Extract the [X, Y] coordinate from the center of the cell holding the provided text.  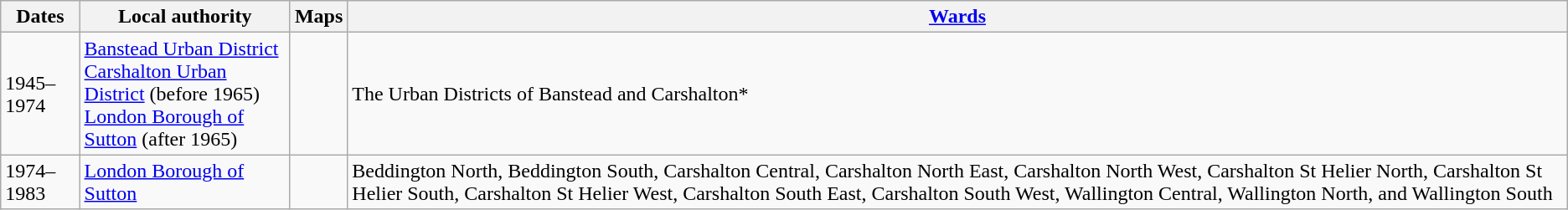
The Urban Districts of Banstead and Carshalton* [957, 94]
Wards [957, 17]
Local authority [184, 17]
1974–1983 [40, 182]
London Borough of Sutton [184, 182]
Maps [318, 17]
Banstead Urban DistrictCarshalton Urban District (before 1965)London Borough of Sutton (after 1965) [184, 94]
Dates [40, 17]
1945–1974 [40, 94]
